Detect which cell encompasses the target text, then output its [X, Y] center coordinate. 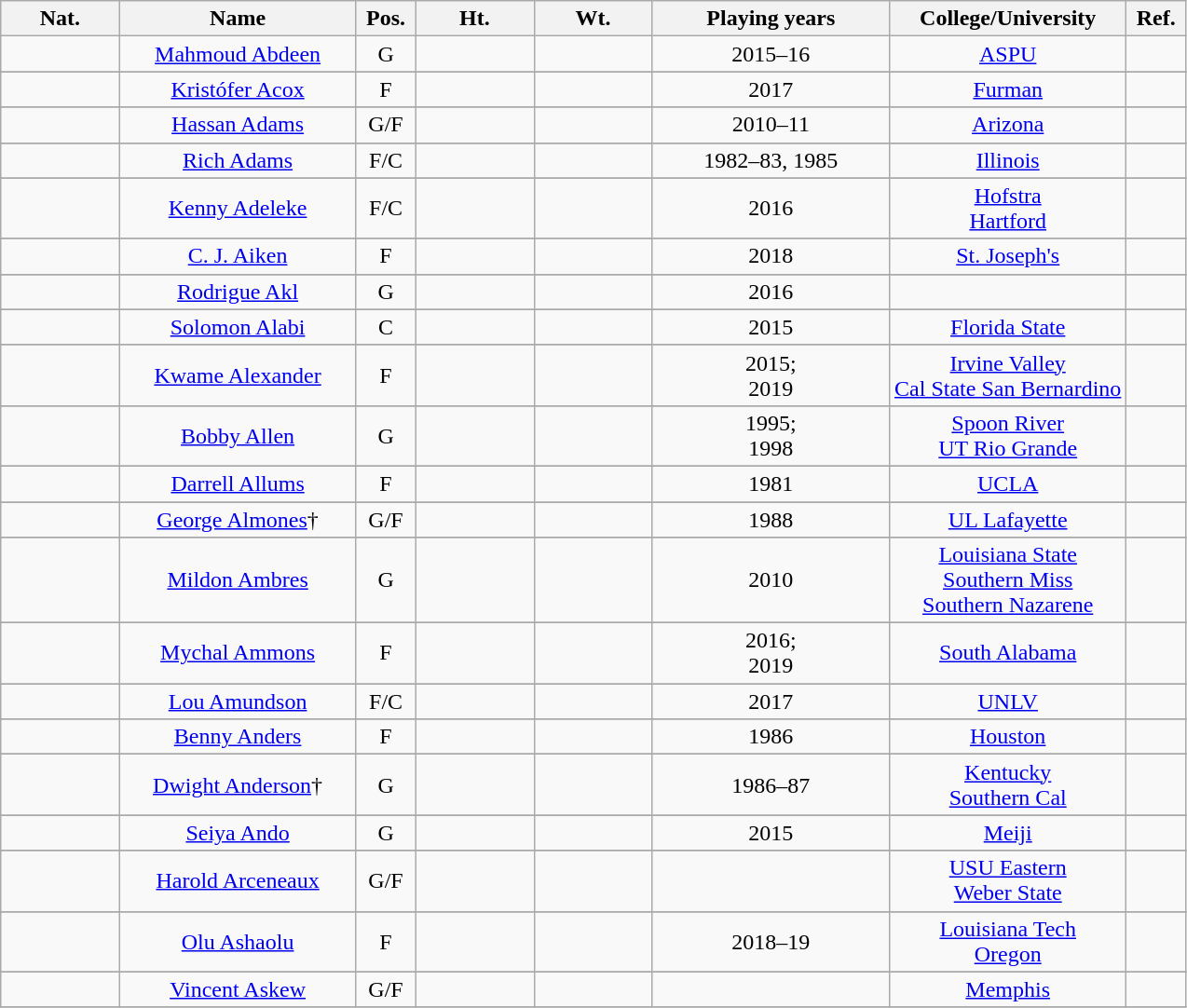
Furman [1008, 89]
KentuckySouthern Cal [1008, 784]
C. J. Aiken [238, 256]
Nat. [60, 19]
Meiji [1008, 833]
Louisiana TechOregon [1008, 941]
C [386, 327]
2015–16 [771, 54]
Kristófer Acox [238, 89]
Louisiana StateSouthern MissSouthern Nazarene [1008, 580]
Bobby Allen [238, 436]
College/University [1008, 19]
Hassan Adams [238, 125]
Florida State [1008, 327]
Ref. [1156, 19]
Name [238, 19]
Spoon RiverUT Rio Grande [1008, 436]
2016;2019 [771, 654]
2018–19 [771, 941]
1988 [771, 519]
Irvine ValleyCal State San Bernardino [1008, 375]
Mildon Ambres [238, 580]
HofstraHartford [1008, 209]
Kenny Adeleke [238, 209]
1995;1998 [771, 436]
2015;2019 [771, 375]
Benny Anders [238, 737]
Houston [1008, 737]
UL Lafayette [1008, 519]
Pos. [386, 19]
1982–83, 1985 [771, 160]
USU EasternWeber State [1008, 881]
Wt. [593, 19]
ASPU [1008, 54]
2010 [771, 580]
1981 [771, 484]
Illinois [1008, 160]
St. Joseph's [1008, 256]
Olu Ashaolu [238, 941]
Harold Arceneaux [238, 881]
Arizona [1008, 125]
Solomon Alabi [238, 327]
UNLV [1008, 702]
Mahmoud Abdeen [238, 54]
2018 [771, 256]
Dwight Anderson† [238, 784]
1986–87 [771, 784]
George Almones† [238, 519]
1986 [771, 737]
South Alabama [1008, 654]
Rodrigue Akl [238, 292]
Lou Amundson [238, 702]
Darrell Allums [238, 484]
UCLA [1008, 484]
2010–11 [771, 125]
Vincent Askew [238, 989]
Rich Adams [238, 160]
Kwame Alexander [238, 375]
Seiya Ando [238, 833]
Playing years [771, 19]
Mychal Ammons [238, 654]
Memphis [1008, 989]
Ht. [475, 19]
